Output the (X, Y) coordinate of the center of the cell containing the given text.  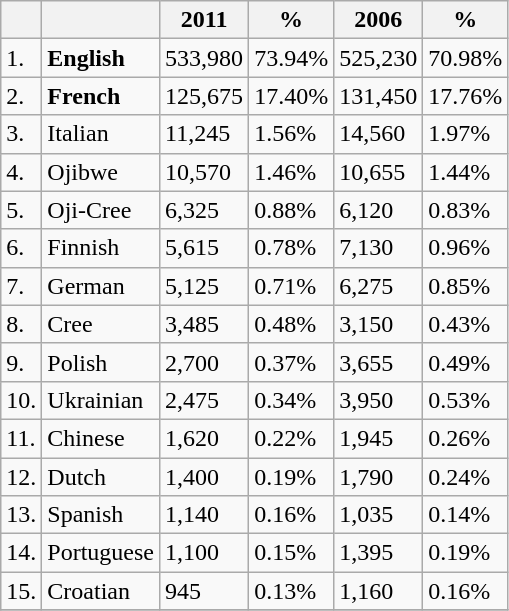
Ukrainian (101, 400)
0.49% (466, 362)
3,950 (378, 400)
1.44% (466, 172)
2006 (378, 20)
0.88% (292, 210)
7,130 (378, 248)
0.83% (466, 210)
7. (22, 286)
10,570 (204, 172)
10,655 (378, 172)
2011 (204, 20)
1,395 (378, 553)
0.34% (292, 400)
6,325 (204, 210)
12. (22, 477)
0.26% (466, 438)
1,790 (378, 477)
73.94% (292, 58)
Finnish (101, 248)
1,100 (204, 553)
1,945 (378, 438)
0.85% (466, 286)
Ojibwe (101, 172)
11. (22, 438)
11,245 (204, 134)
1,140 (204, 515)
13. (22, 515)
14,560 (378, 134)
0.78% (292, 248)
Croatian (101, 591)
0.24% (466, 477)
0.48% (292, 324)
1.46% (292, 172)
10. (22, 400)
5. (22, 210)
1.56% (292, 134)
525,230 (378, 58)
0.43% (466, 324)
4. (22, 172)
Spanish (101, 515)
0.53% (466, 400)
0.22% (292, 438)
0.14% (466, 515)
1.97% (466, 134)
0.15% (292, 553)
6,120 (378, 210)
17.40% (292, 96)
5,615 (204, 248)
3,150 (378, 324)
2,475 (204, 400)
Italian (101, 134)
945 (204, 591)
9. (22, 362)
Chinese (101, 438)
533,980 (204, 58)
2,700 (204, 362)
0.13% (292, 591)
Polish (101, 362)
0.37% (292, 362)
17.76% (466, 96)
6,275 (378, 286)
8. (22, 324)
French (101, 96)
3,485 (204, 324)
14. (22, 553)
English (101, 58)
2. (22, 96)
125,675 (204, 96)
Dutch (101, 477)
Cree (101, 324)
5,125 (204, 286)
0.96% (466, 248)
15. (22, 591)
1. (22, 58)
1,620 (204, 438)
German (101, 286)
70.98% (466, 58)
6. (22, 248)
1,400 (204, 477)
131,450 (378, 96)
Portuguese (101, 553)
3,655 (378, 362)
0.71% (292, 286)
1,160 (378, 591)
3. (22, 134)
1,035 (378, 515)
Oji-Cree (101, 210)
